Scan for the cell matching the given text and deliver its [X, Y] coordinate at center. 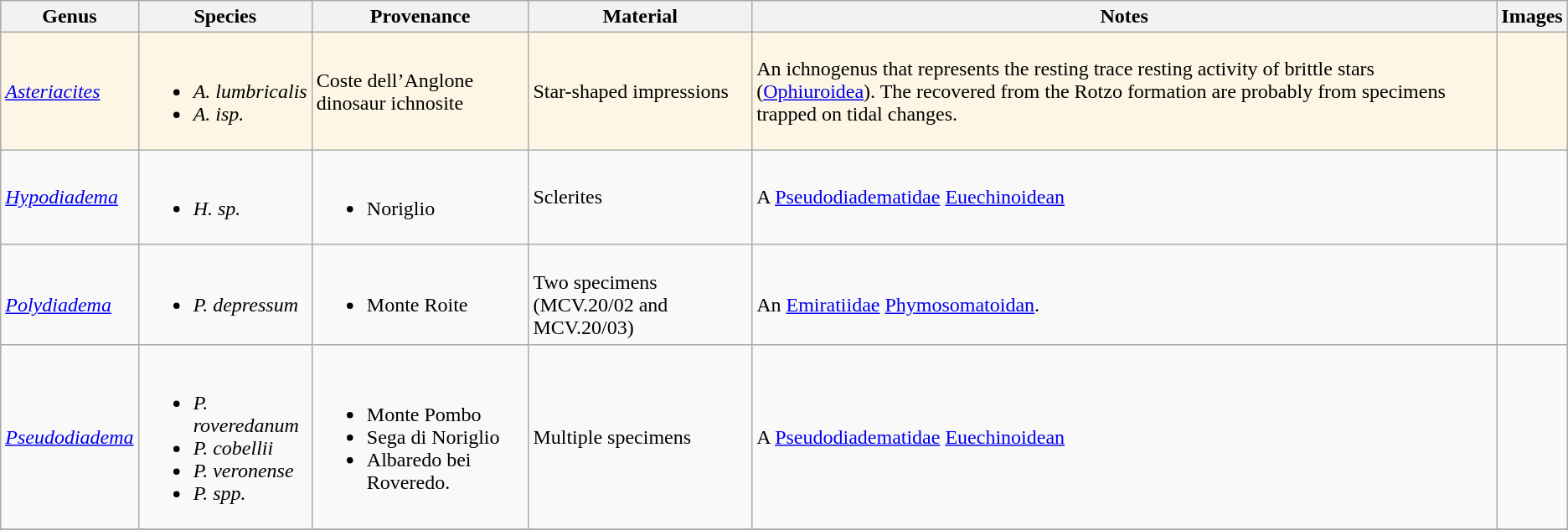
Polydiadema [70, 295]
Pseudodiadema [70, 437]
Species [224, 17]
P. depressum [224, 295]
Multiple specimens [640, 437]
Notes [1124, 17]
A. lumbricalisA. isp. [224, 91]
Hypodiadema [70, 198]
Asteriacites [70, 91]
Star-shaped impressions [640, 91]
Material [640, 17]
An Emiratiidae Phymosomatoidan. [1124, 295]
Coste dell’Anglone dinosaur ichnosite [420, 91]
P. roveredanumP. cobelliiP. veronenseP. spp. [224, 437]
Monte PomboSega di NoriglioAlbaredo bei Roveredo. [420, 437]
Sclerites [640, 198]
Noriglio [420, 198]
Genus [70, 17]
H. sp. [224, 198]
Monte Roite [420, 295]
Provenance [420, 17]
Images [1532, 17]
Two specimens (MCV.20/02 and MCV.20/03) [640, 295]
